Detect which cell encompasses the target text, then output its (x, y) center coordinate. 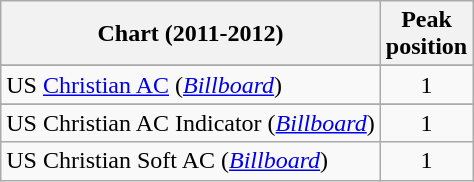
Chart (2011-2012) (191, 34)
US Christian AC Indicator (Billboard) (191, 123)
US Christian Soft AC (Billboard) (191, 161)
Peak position (426, 34)
US Christian AC (Billboard) (191, 85)
